Provide the (X, Y) coordinate of the cell's center where the given text is located.  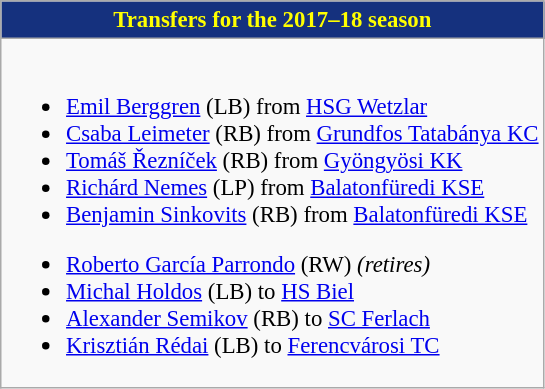
Transfers for the 2017–18 season (272, 20)
